From the cell containing the given text, extract its center point as (X, Y) coordinate. 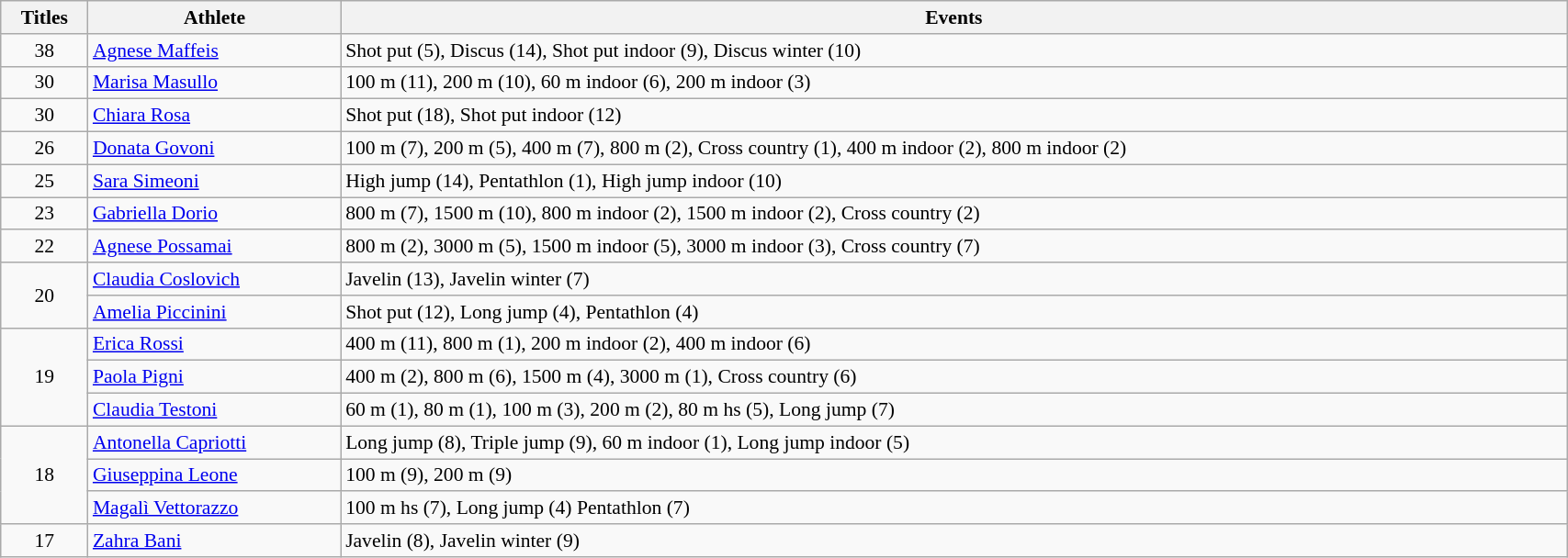
Claudia Testoni (215, 410)
100 m (11), 200 m (10), 60 m indoor (6), 200 m indoor (3) (953, 83)
Events (953, 17)
38 (44, 50)
Titles (44, 17)
23 (44, 214)
17 (44, 541)
Shot put (5), Discus (14), Shot put indoor (9), Discus winter (10) (953, 50)
Chiara Rosa (215, 116)
Claudia Coslovich (215, 279)
Paola Pigni (215, 377)
18 (44, 475)
High jump (14), Pentathlon (1), High jump indoor (10) (953, 181)
25 (44, 181)
Marisa Masullo (215, 83)
Long jump (8), Triple jump (9), 60 m indoor (1), Long jump indoor (5) (953, 442)
Zahra Bani (215, 541)
100 m (7), 200 m (5), 400 m (7), 800 m (2), Cross country (1), 400 m indoor (2), 800 m indoor (2) (953, 149)
Donata Govoni (215, 149)
800 m (2), 3000 m (5), 1500 m indoor (5), 3000 m indoor (3), Cross country (7) (953, 247)
Giuseppina Leone (215, 475)
60 m (1), 80 m (1), 100 m (3), 200 m (2), 80 m hs (5), Long jump (7) (953, 410)
Shot put (18), Shot put indoor (12) (953, 116)
Agnese Possamai (215, 247)
22 (44, 247)
Antonella Capriotti (215, 442)
Agnese Maffeis (215, 50)
100 m (9), 200 m (9) (953, 475)
Amelia Piccinini (215, 312)
400 m (2), 800 m (6), 1500 m (4), 3000 m (1), Cross country (6) (953, 377)
Javelin (13), Javelin winter (7) (953, 279)
20 (44, 296)
19 (44, 376)
Sara Simeoni (215, 181)
Gabriella Dorio (215, 214)
Athlete (215, 17)
26 (44, 149)
Magalì Vettorazzo (215, 508)
Shot put (12), Long jump (4), Pentathlon (4) (953, 312)
400 m (11), 800 m (1), 200 m indoor (2), 400 m indoor (6) (953, 344)
100 m hs (7), Long jump (4) Pentathlon (7) (953, 508)
Erica Rossi (215, 344)
Javelin (8), Javelin winter (9) (953, 541)
800 m (7), 1500 m (10), 800 m indoor (2), 1500 m indoor (2), Cross country (2) (953, 214)
